For the text-containing cell, return its midpoint in (x, y) coordinate format. 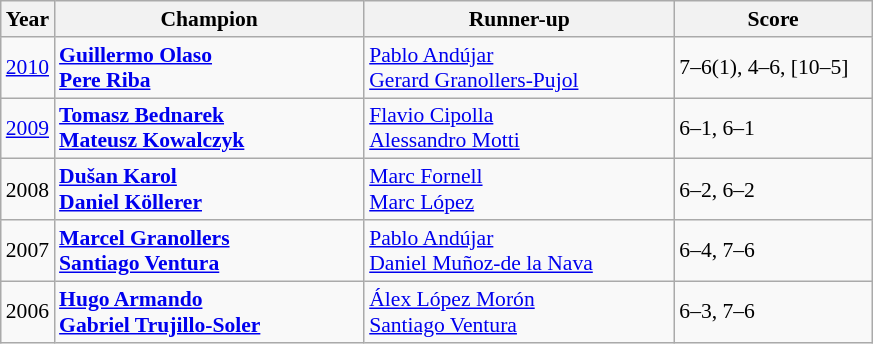
Pablo Andújar Daniel Muñoz-de la Nava (519, 250)
Guillermo Olaso Pere Riba (209, 68)
2008 (28, 190)
Álex López Morón Santiago Ventura (519, 312)
6–2, 6–2 (773, 190)
7–6(1), 4–6, [10–5] (773, 68)
Marcel Granollers Santiago Ventura (209, 250)
Year (28, 19)
6–1, 6–1 (773, 128)
Hugo Armando Gabriel Trujillo-Soler (209, 312)
Flavio Cipolla Alessandro Motti (519, 128)
2006 (28, 312)
Tomasz Bednarek Mateusz Kowalczyk (209, 128)
Runner-up (519, 19)
Champion (209, 19)
Pablo Andújar Gerard Granollers-Pujol (519, 68)
Score (773, 19)
6–4, 7–6 (773, 250)
2010 (28, 68)
Dušan Karol Daniel Köllerer (209, 190)
Marc Fornell Marc López (519, 190)
6–3, 7–6 (773, 312)
2007 (28, 250)
2009 (28, 128)
